Pinpoint the cell where the given text exists, returning its (X, Y) midpoint coordinate. 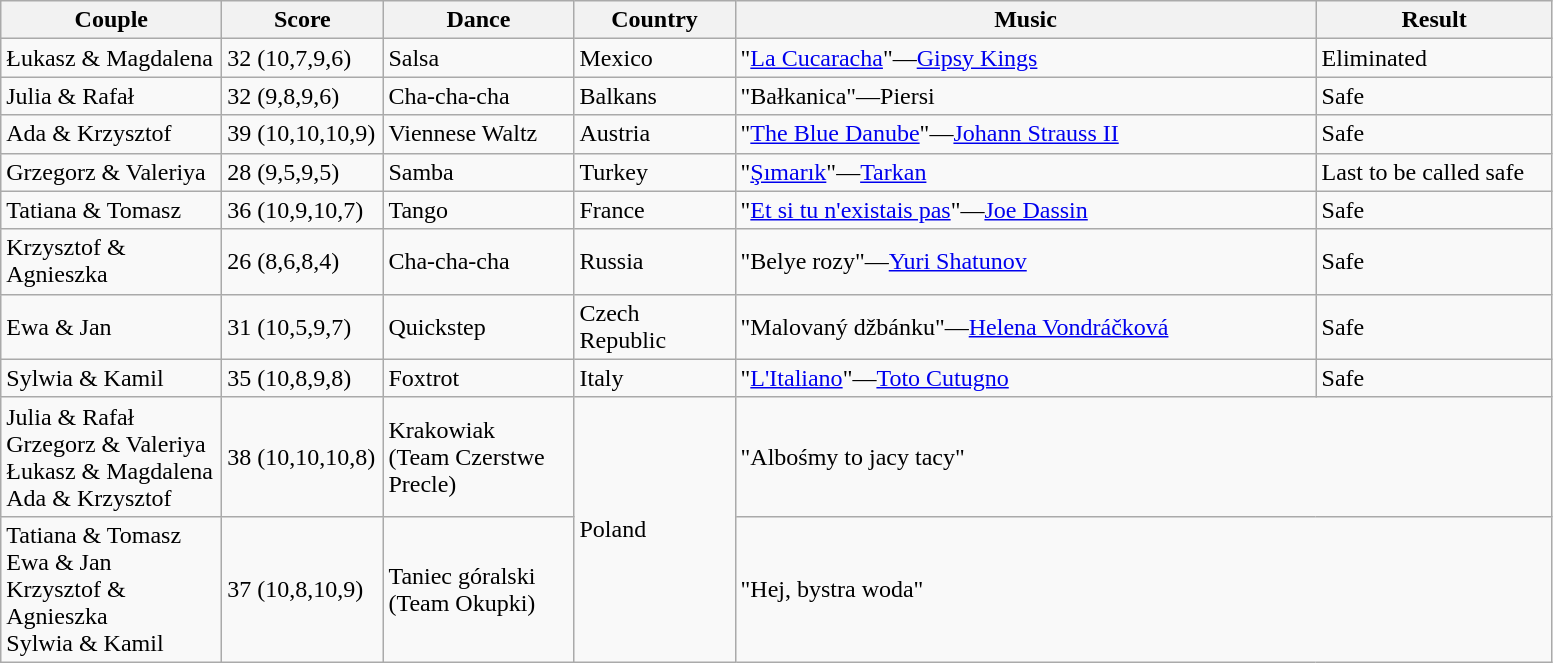
Turkey (654, 172)
Dance (478, 20)
Tatiana & Tomasz (112, 210)
Eliminated (1434, 58)
Tango (478, 210)
Viennese Waltz (478, 134)
Couple (112, 20)
"The Blue Danube"—Johann Strauss II (1026, 134)
Ada & Krzysztof (112, 134)
"Et si tu n'existais pas"—Joe Dassin (1026, 210)
Krzysztof & Agnieszka (112, 262)
28 (9,5,9,5) (302, 172)
Łukasz & Magdalena (112, 58)
"Hej, bystra woda" (1144, 589)
Mexico (654, 58)
26 (8,6,8,4) (302, 262)
Grzegorz & Valeriya (112, 172)
"Albośmy to jacy tacy" (1144, 456)
38 (10,10,10,8) (302, 456)
32 (9,8,9,6) (302, 96)
"Malovaný džbánku"—Helena Vondráčková (1026, 326)
"La Cucaracha"—Gipsy Kings (1026, 58)
Czech Republic (654, 326)
"Bałkanica"—Piersi (1026, 96)
France (654, 210)
Julia & Rafał (112, 96)
Country (654, 20)
Russia (654, 262)
Score (302, 20)
Taniec góralski (Team Okupki) (478, 589)
Foxtrot (478, 378)
Balkans (654, 96)
"Şımarık"—Tarkan (1026, 172)
Poland (654, 530)
Result (1434, 20)
Ewa & Jan (112, 326)
Salsa (478, 58)
Krakowiak (Team Czerstwe Precle) (478, 456)
Quickstep (478, 326)
Samba (478, 172)
Italy (654, 378)
Sylwia & Kamil (112, 378)
Julia & Rafał Grzegorz & Valeriya Łukasz & Magdalena Ada & Krzysztof (112, 456)
Tatiana & Tomasz Ewa & Jan Krzysztof & Agnieszka Sylwia & Kamil (112, 589)
35 (10,8,9,8) (302, 378)
37 (10,8,10,9) (302, 589)
39 (10,10,10,9) (302, 134)
"Belye rozy"—Yuri Shatunov (1026, 262)
32 (10,7,9,6) (302, 58)
36 (10,9,10,7) (302, 210)
Last to be called safe (1434, 172)
Austria (654, 134)
"L'Italiano"—Toto Cutugno (1026, 378)
Music (1026, 20)
31 (10,5,9,7) (302, 326)
